Return (X, Y) of the center of cell containing provided text 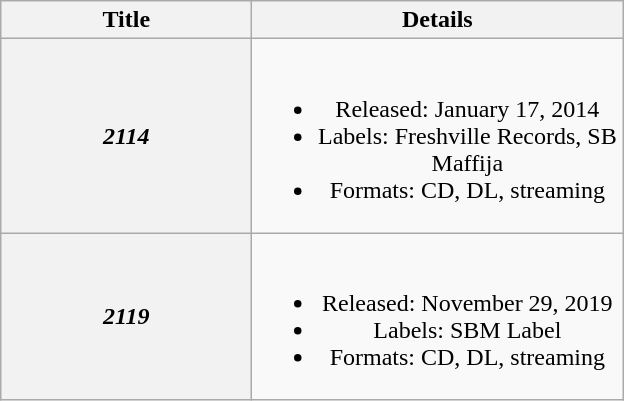
Released: November 29, 2019Labels: SBM LabelFormats: CD, DL, streaming (438, 316)
Title (126, 20)
2119 (126, 316)
Details (438, 20)
Released: January 17, 2014Labels: Freshville Records, SB Maffija Formats: CD, DL, streaming (438, 136)
2114 (126, 136)
